Extract the [X, Y] coordinate from the center of the cell holding the provided text.  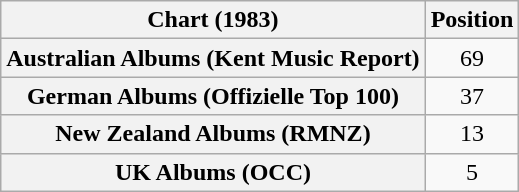
69 [472, 58]
German Albums (Offizielle Top 100) [213, 96]
5 [472, 172]
UK Albums (OCC) [213, 172]
Australian Albums (Kent Music Report) [213, 58]
13 [472, 134]
Position [472, 20]
Chart (1983) [213, 20]
37 [472, 96]
New Zealand Albums (RMNZ) [213, 134]
